Capture the cell that displays the provided text and extract its (X, Y) central coordinate. 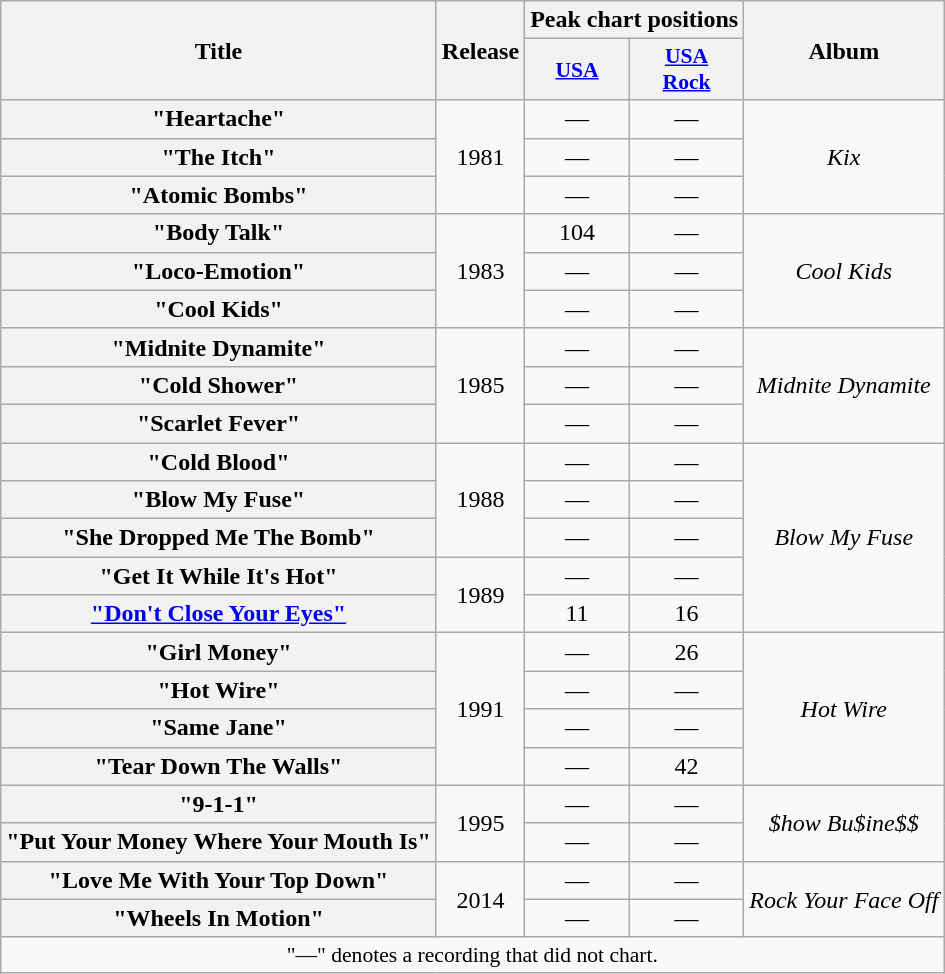
"Wheels In Motion" (219, 918)
Midnite Dynamite (844, 385)
"Same Jane" (219, 728)
104 (578, 233)
1995 (480, 823)
"Cool Kids" (219, 309)
"Girl Money" (219, 652)
"Body Talk" (219, 233)
"The Itch" (219, 157)
1983 (480, 271)
"Don't Close Your Eyes" (219, 614)
"Midnite Dynamite" (219, 347)
"Cold Blood" (219, 461)
Kix (844, 157)
1991 (480, 709)
2014 (480, 899)
"—" denotes a recording that did not chart. (472, 955)
Rock Your Face Off (844, 899)
Blow My Fuse (844, 537)
1988 (480, 499)
USA Rock (686, 70)
"Tear Down The Walls" (219, 766)
1989 (480, 595)
"Loco-Emotion" (219, 271)
"She Dropped Me The Bomb" (219, 538)
"Put Your Money Where Your Mouth Is" (219, 842)
1985 (480, 385)
42 (686, 766)
Cool Kids (844, 271)
USA (578, 70)
26 (686, 652)
"Atomic Bombs" (219, 195)
Release (480, 50)
"Heartache" (219, 119)
"9-1-1" (219, 804)
"Hot Wire" (219, 690)
Album (844, 50)
Title (219, 50)
16 (686, 614)
"Cold Shower" (219, 385)
"Love Me With Your Top Down" (219, 880)
11 (578, 614)
"Get It While It's Hot" (219, 576)
Hot Wire (844, 709)
Peak chart positions (634, 20)
$how Bu$ine$$ (844, 823)
"Scarlet Fever" (219, 423)
"Blow My Fuse" (219, 500)
1981 (480, 157)
